Locate the cell with the specified text and output its [x, y] center coordinate. 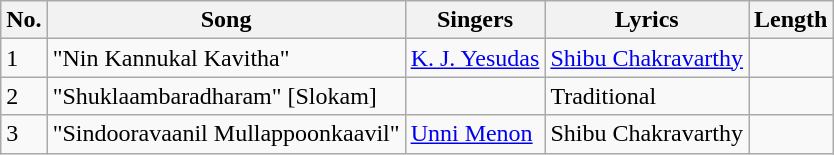
"Sindooravaanil Mullappoonkaavil" [226, 134]
3 [24, 134]
K. J. Yesudas [475, 58]
Unni Menon [475, 134]
Lyrics [647, 20]
No. [24, 20]
Traditional [647, 96]
2 [24, 96]
Singers [475, 20]
1 [24, 58]
Length [791, 20]
"Nin Kannukal Kavitha" [226, 58]
"Shuklaambaradharam" [Slokam] [226, 96]
Song [226, 20]
